Locate the cell with the specified text and output its (X, Y) center coordinate. 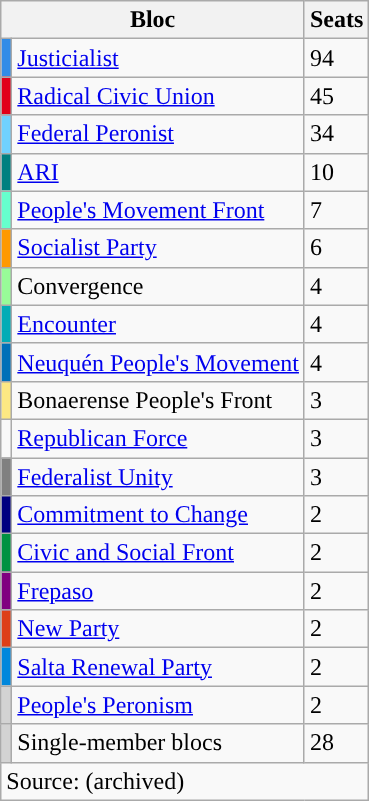
New Party (158, 629)
10 (336, 172)
Convergence (158, 286)
6 (336, 248)
Socialist Party (158, 248)
Neuquén People's Movement (158, 362)
7 (336, 210)
Civic and Social Front (158, 553)
Encounter (158, 324)
Justicialist (158, 58)
94 (336, 58)
Commitment to Change (158, 515)
Radical Civic Union (158, 96)
Republican Force (158, 438)
34 (336, 134)
Frepaso (158, 591)
Source: (archived) (185, 781)
Seats (336, 20)
Salta Renewal Party (158, 667)
45 (336, 96)
Federalist Unity (158, 477)
Bloc (153, 20)
People's Movement Front (158, 210)
28 (336, 743)
Federal Peronist (158, 134)
Bonaerense People's Front (158, 400)
ARI (158, 172)
Single-member blocs (158, 743)
People's Peronism (158, 705)
